Return [x, y] of the center of cell containing provided text 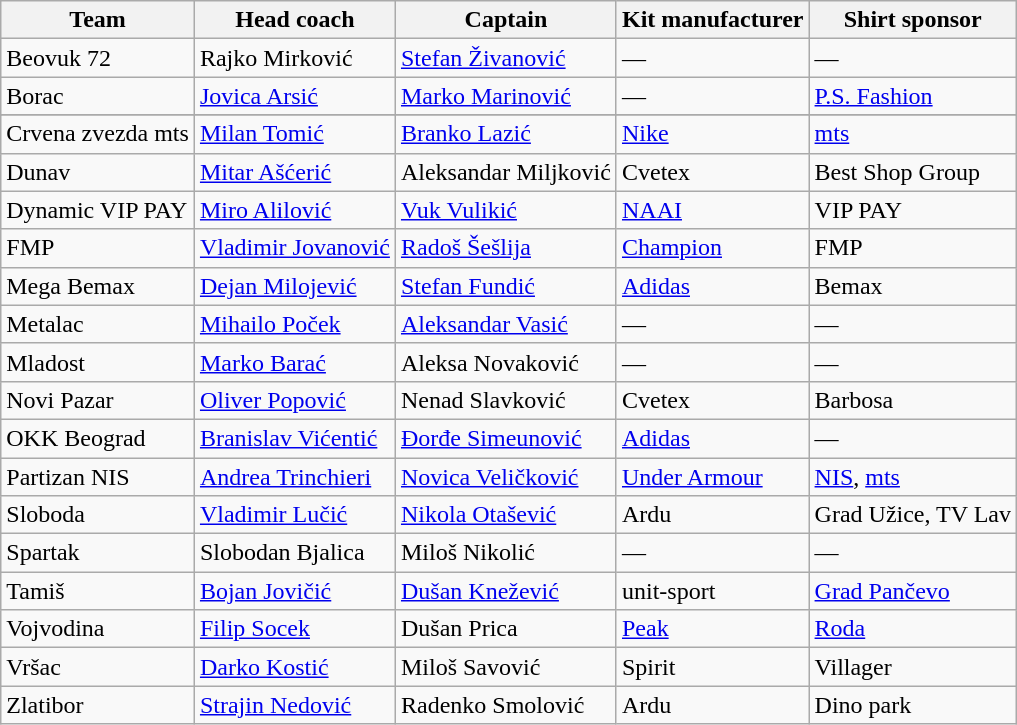
Tamiš [98, 591]
Slobodan Bjalica [294, 553]
unit-sport [712, 591]
Crvena zvezda mts [98, 134]
Mihailo Poček [294, 324]
Marko Marinović [506, 96]
Team [98, 20]
Vojvodina [98, 629]
Peak [712, 629]
Marko Barać [294, 362]
Head coach [294, 20]
Villager [912, 667]
Miloš Nikolić [506, 553]
Novi Pazar [98, 400]
Spirit [712, 667]
Bojan Jovičić [294, 591]
mts [912, 134]
Barbosa [912, 400]
Novica Veličković [506, 477]
Strajin Nedović [294, 705]
Radenko Smolović [506, 705]
Aleksandar Miljković [506, 172]
Bemax [912, 286]
Filip Socek [294, 629]
Milan Tomić [294, 134]
Vršac [98, 667]
Under Armour [712, 477]
Vuk Vulikić [506, 210]
Sloboda [98, 515]
Champion [712, 248]
Mladost [98, 362]
Stefan Živanović [506, 58]
Nikola Otašević [506, 515]
Borac [98, 96]
Stefan Fundić [506, 286]
Kit manufacturer [712, 20]
Oliver Popović [294, 400]
Dejan Milojević [294, 286]
Rajko Mirković [294, 58]
Mega Bemax [98, 286]
Roda [912, 629]
Radoš Šešlija [506, 248]
Spartak [98, 553]
OKK Beograd [98, 438]
Aleksa Novaković [506, 362]
Dino park [912, 705]
Dynamic VIP PAY [98, 210]
VIP PAY [912, 210]
Branko Lazić [506, 134]
Metalac [98, 324]
Grad Užice, TV Lav [912, 515]
P.S. Fashion [912, 96]
Andrea Trinchieri [294, 477]
Đorđe Simeunović [506, 438]
Dunav [98, 172]
Partizan NIS [98, 477]
Miloš Savović [506, 667]
Dušan Knežević [506, 591]
Zlatibor [98, 705]
Vladimir Lučić [294, 515]
Mitar Ašćerić [294, 172]
Nenad Slavković [506, 400]
Darko Kostić [294, 667]
Grad Pančevo [912, 591]
Aleksandar Vasić [506, 324]
Dušan Prica [506, 629]
Jovica Arsić [294, 96]
NIS, mts [912, 477]
Miro Alilović [294, 210]
NAAI [712, 210]
Captain [506, 20]
Vladimir Jovanović [294, 248]
Best Shop Group [912, 172]
Nike [712, 134]
Shirt sponsor [912, 20]
Beovuk 72 [98, 58]
Branislav Vićentić [294, 438]
